Extract the [x, y] coordinate from the center of the cell holding the provided text.  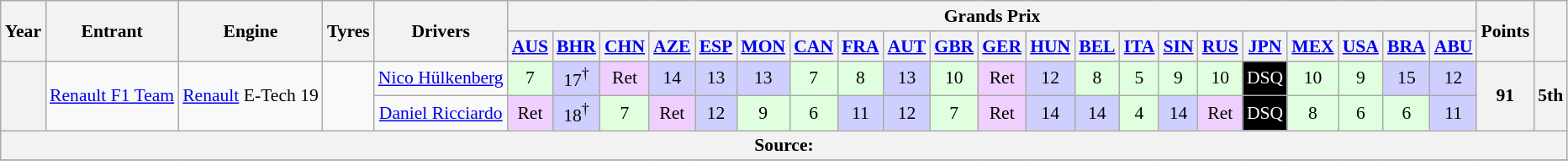
ITA [1140, 46]
5 [1140, 78]
ABU [1454, 46]
Year [24, 30]
MEX [1312, 46]
Nico Hülkenberg [441, 78]
ESP [716, 46]
AZE [673, 46]
91 [1505, 96]
Grands Prix [992, 16]
Points [1505, 30]
5th [1550, 96]
MON [763, 46]
4 [1140, 113]
RUS [1221, 46]
BHR [577, 46]
AUT [907, 46]
Tyres [348, 30]
Engine [251, 30]
HUN [1050, 46]
GER [1002, 46]
BEL [1096, 46]
USA [1360, 46]
17† [577, 78]
CAN [814, 46]
FRA [860, 46]
BRA [1407, 46]
15 [1407, 78]
Daniel Ricciardo [441, 113]
Renault E-Tech 19 [251, 96]
AUS [530, 46]
CHN [625, 46]
Renault F1 Team [112, 96]
SIN [1178, 46]
Source: [784, 146]
18† [577, 113]
GBR [953, 46]
Drivers [441, 30]
Entrant [112, 30]
JPN [1264, 46]
